Capture the cell that displays the provided text and extract its [X, Y] central coordinate. 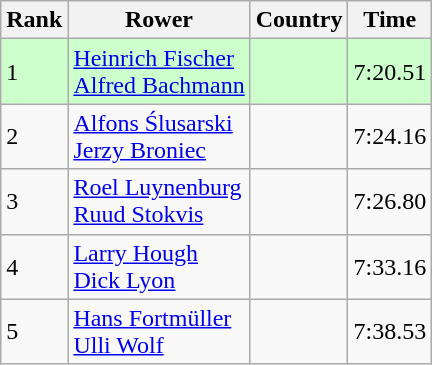
7:38.53 [390, 332]
7:26.80 [390, 202]
3 [34, 202]
Country [299, 20]
7:33.16 [390, 266]
7:24.16 [390, 136]
Time [390, 20]
Rank [34, 20]
Hans FortmüllerUlli Wolf [159, 332]
Heinrich FischerAlfred Bachmann [159, 72]
Alfons ŚlusarskiJerzy Broniec [159, 136]
5 [34, 332]
7:20.51 [390, 72]
2 [34, 136]
Roel LuynenburgRuud Stokvis [159, 202]
4 [34, 266]
1 [34, 72]
Rower [159, 20]
Larry HoughDick Lyon [159, 266]
